Find where the given text appears and provide that cell's center as (X, Y) coordinate. 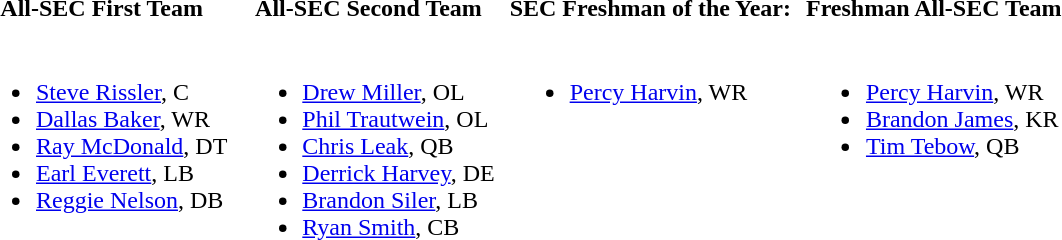
Percy Harvin, WR (650, 78)
